Output the (X, Y) coordinate of the center of the cell containing the given text.  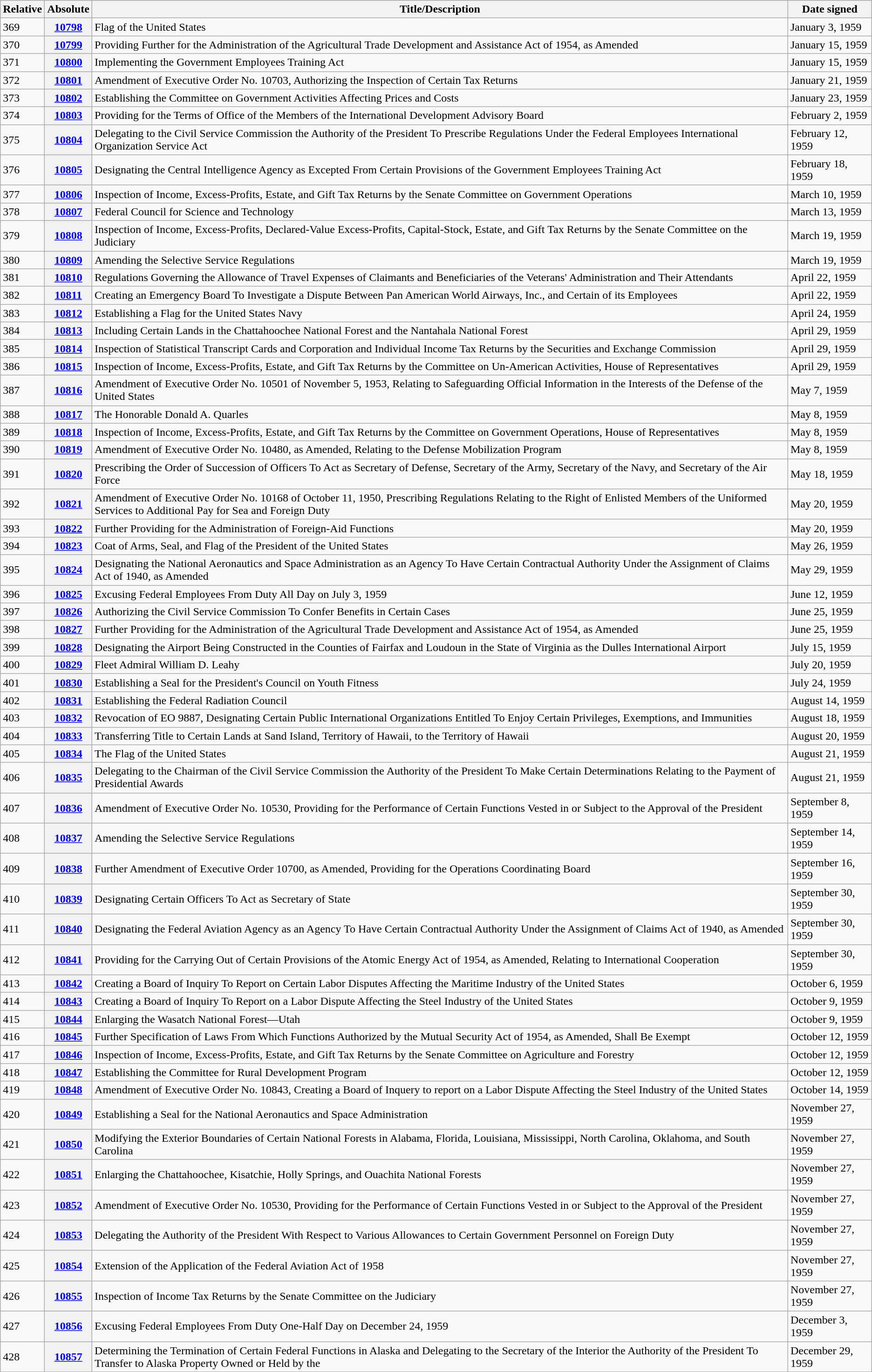
10836 (68, 808)
10847 (68, 1072)
Designating the Central Intelligence Agency as Excepted From Certain Provisions of the Government Employees Training Act (440, 170)
10802 (68, 98)
February 12, 1959 (830, 140)
386 (22, 366)
January 21, 1959 (830, 80)
Creating a Board of Inquiry To Report on Certain Labor Disputes Affecting the Maritime Industry of the United States (440, 984)
March 10, 1959 (830, 194)
10822 (68, 528)
September 8, 1959 (830, 808)
10825 (68, 594)
10850 (68, 1145)
December 29, 1959 (830, 1356)
399 (22, 647)
Creating a Board of Inquiry To Report on a Labor Dispute Affecting the Steel Industry of the United States (440, 1002)
377 (22, 194)
May 18, 1959 (830, 473)
401 (22, 683)
405 (22, 754)
Excusing Federal Employees From Duty One-Half Day on December 24, 1959 (440, 1326)
10834 (68, 754)
10843 (68, 1002)
Inspection of Income, Excess-Profits, Estate, and Gift Tax Returns by the Senate Committee on Agriculture and Forestry (440, 1055)
Fleet Admiral William D. Leahy (440, 665)
396 (22, 594)
Inspection of Income, Excess-Profits, Estate, and Gift Tax Returns by the Committee on Government Operations, House of Representatives (440, 432)
September 14, 1959 (830, 838)
397 (22, 612)
10830 (68, 683)
10815 (68, 366)
10812 (68, 313)
Providing Further for the Administration of the Agricultural Trade Development and Assistance Act of 1954, as Amended (440, 45)
378 (22, 212)
May 26, 1959 (830, 546)
Amendment of Executive Order No. 10480, as Amended, Relating to the Defense Mobilization Program (440, 450)
10808 (68, 236)
398 (22, 630)
Creating an Emergency Board To Investigate a Dispute Between Pan American World Airways, Inc., and Certain of its Employees (440, 295)
383 (22, 313)
407 (22, 808)
Date signed (830, 9)
389 (22, 432)
October 6, 1959 (830, 984)
July 20, 1959 (830, 665)
393 (22, 528)
Delegating the Authority of the President With Respect to Various Allowances to Certain Government Personnel on Foreign Duty (440, 1235)
404 (22, 736)
400 (22, 665)
Providing for the Carrying Out of Certain Provisions of the Atomic Energy Act of 1954, as Amended, Relating to International Cooperation (440, 959)
10838 (68, 869)
10817 (68, 414)
374 (22, 116)
370 (22, 45)
10814 (68, 349)
10803 (68, 116)
402 (22, 700)
373 (22, 98)
376 (22, 170)
10853 (68, 1235)
418 (22, 1072)
426 (22, 1296)
417 (22, 1055)
Flag of the United States (440, 27)
May 29, 1959 (830, 569)
Inspection of Income Tax Returns by the Senate Committee on the Judiciary (440, 1296)
Regulations Governing the Allowance of Travel Expenses of Claimants and Beneficiaries of the Veterans' Administration and Their Attendants (440, 278)
August 18, 1959 (830, 718)
10821 (68, 504)
The Honorable Donald A. Quarles (440, 414)
412 (22, 959)
416 (22, 1037)
10806 (68, 194)
Establishing the Committee on Government Activities Affecting Prices and Costs (440, 98)
Inspection of Statistical Transcript Cards and Corporation and Individual Income Tax Returns by the Securities and Exchange Commission (440, 349)
10826 (68, 612)
10800 (68, 62)
10841 (68, 959)
390 (22, 450)
July 24, 1959 (830, 683)
March 13, 1959 (830, 212)
August 14, 1959 (830, 700)
10813 (68, 331)
380 (22, 260)
10832 (68, 718)
10835 (68, 777)
10839 (68, 899)
Relative (22, 9)
Amendment of Executive Order No. 10843, Creating a Board of Inquery to report on a Labor Dispute Affecting the Steel Industry of the United States (440, 1090)
410 (22, 899)
10855 (68, 1296)
381 (22, 278)
10810 (68, 278)
Designating the Airport Being Constructed in the Counties of Fairfax and Loudoun in the State of Virginia as the Dulles International Airport (440, 647)
Further Amendment of Executive Order 10700, as Amended, Providing for the Operations Coordinating Board (440, 869)
10823 (68, 546)
10849 (68, 1114)
Inspection of Income, Excess-Profits, Estate, and Gift Tax Returns by the Senate Committee on Government Operations (440, 194)
August 20, 1959 (830, 736)
10854 (68, 1266)
10818 (68, 432)
382 (22, 295)
414 (22, 1002)
Authorizing the Civil Service Commission To Confer Benefits in Certain Cases (440, 612)
February 18, 1959 (830, 170)
Designating Certain Officers To Act as Secretary of State (440, 899)
10798 (68, 27)
413 (22, 984)
384 (22, 331)
January 23, 1959 (830, 98)
387 (22, 391)
Federal Council for Science and Technology (440, 212)
Enlarging the Wasatch National Forest—Utah (440, 1019)
The Flag of the United States (440, 754)
Designating the Federal Aviation Agency as an Agency To Have Certain Contractual Authority Under the Assignment of Claims Act of 1940, as Amended (440, 929)
415 (22, 1019)
403 (22, 718)
June 12, 1959 (830, 594)
409 (22, 869)
10804 (68, 140)
Establishing the Federal Radiation Council (440, 700)
Further Specification of Laws From Which Functions Authorized by the Mutual Security Act of 1954, as Amended, Shall Be Exempt (440, 1037)
Establishing a Seal for the President's Council on Youth Fitness (440, 683)
10829 (68, 665)
January 3, 1959 (830, 27)
411 (22, 929)
10851 (68, 1174)
406 (22, 777)
Amendment of Executive Order No. 10703, Authorizing the Inspection of Certain Tax Returns (440, 80)
Title/Description (440, 9)
Coat of Arms, Seal, and Flag of the President of the United States (440, 546)
Establishing a Flag for the United States Navy (440, 313)
10811 (68, 295)
391 (22, 473)
408 (22, 838)
September 16, 1959 (830, 869)
423 (22, 1205)
10809 (68, 260)
419 (22, 1090)
379 (22, 236)
Implementing the Government Employees Training Act (440, 62)
10807 (68, 212)
July 15, 1959 (830, 647)
10816 (68, 391)
February 2, 1959 (830, 116)
395 (22, 569)
427 (22, 1326)
Revocation of EO 9887, Designating Certain Public International Organizations Entitled To Enjoy Certain Privileges, Exemptions, and Immunities (440, 718)
10827 (68, 630)
10845 (68, 1037)
421 (22, 1145)
385 (22, 349)
April 24, 1959 (830, 313)
10842 (68, 984)
December 3, 1959 (830, 1326)
10837 (68, 838)
Transferring Title to Certain Lands at Sand Island, Territory of Hawaii, to the Territory of Hawaii (440, 736)
Establishing the Committee for Rural Development Program (440, 1072)
10824 (68, 569)
420 (22, 1114)
388 (22, 414)
10833 (68, 736)
Further Providing for the Administration of the Agricultural Trade Development and Assistance Act of 1954, as Amended (440, 630)
10852 (68, 1205)
422 (22, 1174)
394 (22, 546)
October 14, 1959 (830, 1090)
10840 (68, 929)
Establishing a Seal for the National Aeronautics and Space Administration (440, 1114)
Including Certain Lands in the Chattahoochee National Forest and the Nantahala National Forest (440, 331)
372 (22, 80)
Extension of the Application of the Federal Aviation Act of 1958 (440, 1266)
Inspection of Income, Excess-Profits, Estate, and Gift Tax Returns by the Committee on Un-American Activities, House of Representatives (440, 366)
392 (22, 504)
10844 (68, 1019)
10805 (68, 170)
428 (22, 1356)
May 7, 1959 (830, 391)
10857 (68, 1356)
10848 (68, 1090)
10819 (68, 450)
375 (22, 140)
10831 (68, 700)
Further Providing for the Administration of Foreign-Aid Functions (440, 528)
10828 (68, 647)
Providing for the Terms of Office of the Members of the International Development Advisory Board (440, 116)
Enlarging the Chattahoochee, Kisatchie, Holly Springs, and Ouachita National Forests (440, 1174)
10856 (68, 1326)
424 (22, 1235)
10801 (68, 80)
369 (22, 27)
Absolute (68, 9)
10820 (68, 473)
371 (22, 62)
10799 (68, 45)
425 (22, 1266)
Excusing Federal Employees From Duty All Day on July 3, 1959 (440, 594)
10846 (68, 1055)
